Search for the cell housing the specified text and yield its [x, y] center coordinate. 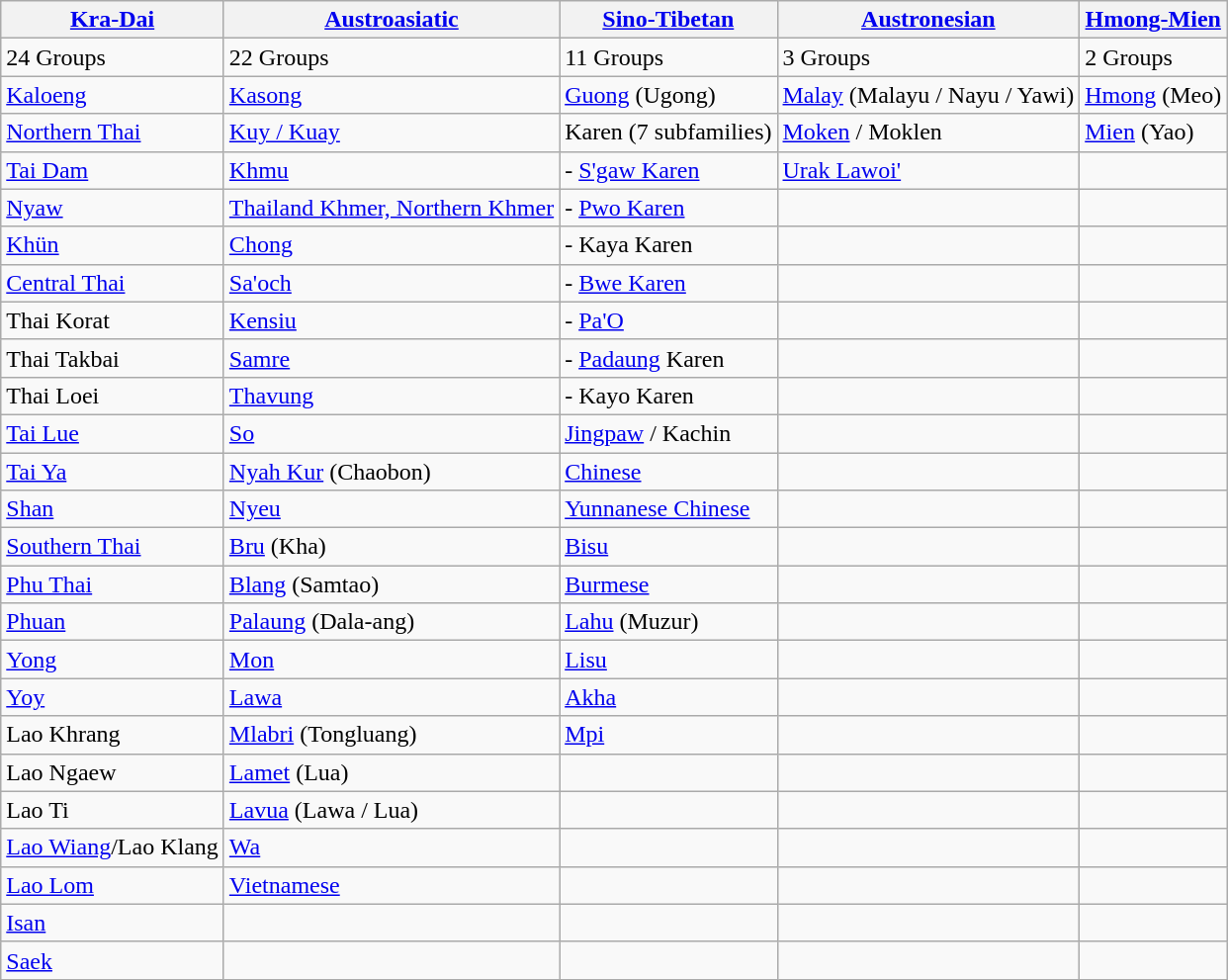
Bisu [668, 547]
Malay (Malayu / Nayu / Yawi) [928, 95]
Lisu [668, 660]
- S'gaw Karen [668, 170]
Yoy [113, 697]
Thavung [392, 396]
Nyah Kur (Chaobon) [392, 472]
- Kaya Karen [668, 245]
Blang (Samtao) [392, 584]
3 Groups [928, 57]
Vietnamese [392, 885]
Tai Ya [113, 472]
Mon [392, 660]
Akha [668, 697]
- Kayo Karen [668, 396]
Jingpaw / Kachin [668, 433]
Samre [392, 358]
Northern Thai [113, 133]
Kuy / Kuay [392, 133]
Lao Ti [113, 810]
- Bwe Karen [668, 283]
Kasong [392, 95]
Lao Khrang [113, 735]
Kensiu [392, 320]
- Pwo Karen [668, 208]
Lao Lom [113, 885]
Thailand Khmer, Northern Khmer [392, 208]
Kaloeng [113, 95]
Sa'och [392, 283]
Lahu (Muzur) [668, 622]
Wa [392, 847]
Moken / Moklen [928, 133]
Hmong (Meo) [1153, 95]
Thai Takbai [113, 358]
Sino-Tibetan [668, 20]
So [392, 433]
Tai Dam [113, 170]
Mlabri (Tongluang) [392, 735]
Yunnanese Chinese [668, 509]
Hmong-Mien [1153, 20]
2 Groups [1153, 57]
Nyeu [392, 509]
Phu Thai [113, 584]
Tai Lue [113, 433]
Burmese [668, 584]
Lamet (Lua) [392, 772]
Khün [113, 245]
Shan [113, 509]
Mpi [668, 735]
- Padaung Karen [668, 358]
Central Thai [113, 283]
Palaung (Dala-ang) [392, 622]
Lawa [392, 697]
Thai Loei [113, 396]
Chong [392, 245]
Austronesian [928, 20]
Khmu [392, 170]
Yong [113, 660]
- Pa'O [668, 320]
22 Groups [392, 57]
Karen (7 subfamilies) [668, 133]
Saek [113, 960]
11 Groups [668, 57]
Lao Wiang/Lao Klang [113, 847]
Bru (Kha) [392, 547]
Urak Lawoi' [928, 170]
Nyaw [113, 208]
24 Groups [113, 57]
Lavua (Lawa / Lua) [392, 810]
Guong (Ugong) [668, 95]
Chinese [668, 472]
Phuan [113, 622]
Lao Ngaew [113, 772]
Isan [113, 923]
Southern Thai [113, 547]
Mien (Yao) [1153, 133]
Thai Korat [113, 320]
Kra-Dai [113, 20]
Austroasiatic [392, 20]
